Provide the [X, Y] coordinate of the cell's center where the given text is located.  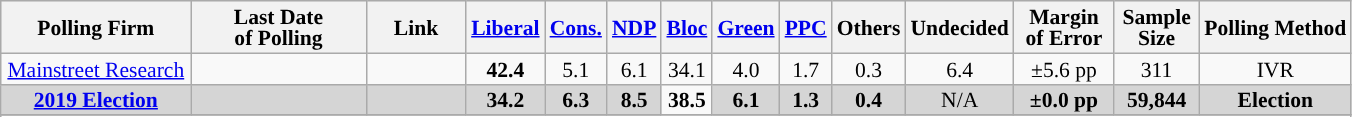
42.4 [505, 68]
Polling Firm [96, 27]
0.4 [869, 100]
Others [869, 27]
1.7 [806, 68]
±5.6 pp [1064, 68]
4.0 [746, 68]
1.3 [806, 100]
8.5 [634, 100]
Undecided [959, 27]
Last Dateof Polling [278, 27]
±0.0 pp [1064, 100]
Cons. [576, 27]
NDP [634, 27]
Marginof Error [1064, 27]
Polling Method [1275, 27]
0.3 [869, 68]
34.1 [686, 68]
SampleSize [1156, 27]
Link [416, 27]
Bloc [686, 27]
59,844 [1156, 100]
Mainstreet Research [96, 68]
IVR [1275, 68]
311 [1156, 68]
N/A [959, 100]
38.5 [686, 100]
Green [746, 27]
PPC [806, 27]
5.1 [576, 68]
2019 Election [96, 100]
34.2 [505, 100]
Liberal [505, 27]
Election [1275, 100]
6.4 [959, 68]
6.3 [576, 100]
